Return (X, Y) of the center of cell containing provided text 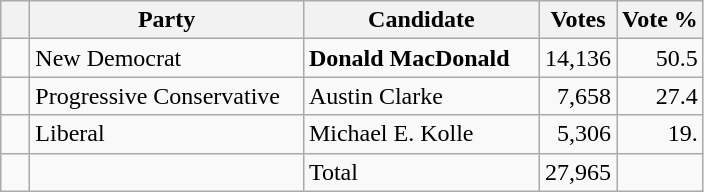
Total (421, 172)
Progressive Conservative (167, 96)
Vote % (660, 20)
Liberal (167, 134)
New Democrat (167, 58)
7,658 (578, 96)
Austin Clarke (421, 96)
27,965 (578, 172)
5,306 (578, 134)
27.4 (660, 96)
Candidate (421, 20)
14,136 (578, 58)
50.5 (660, 58)
Party (167, 20)
Votes (578, 20)
Donald MacDonald (421, 58)
Michael E. Kolle (421, 134)
19. (660, 134)
